Return (X, Y) of the center of cell containing provided text 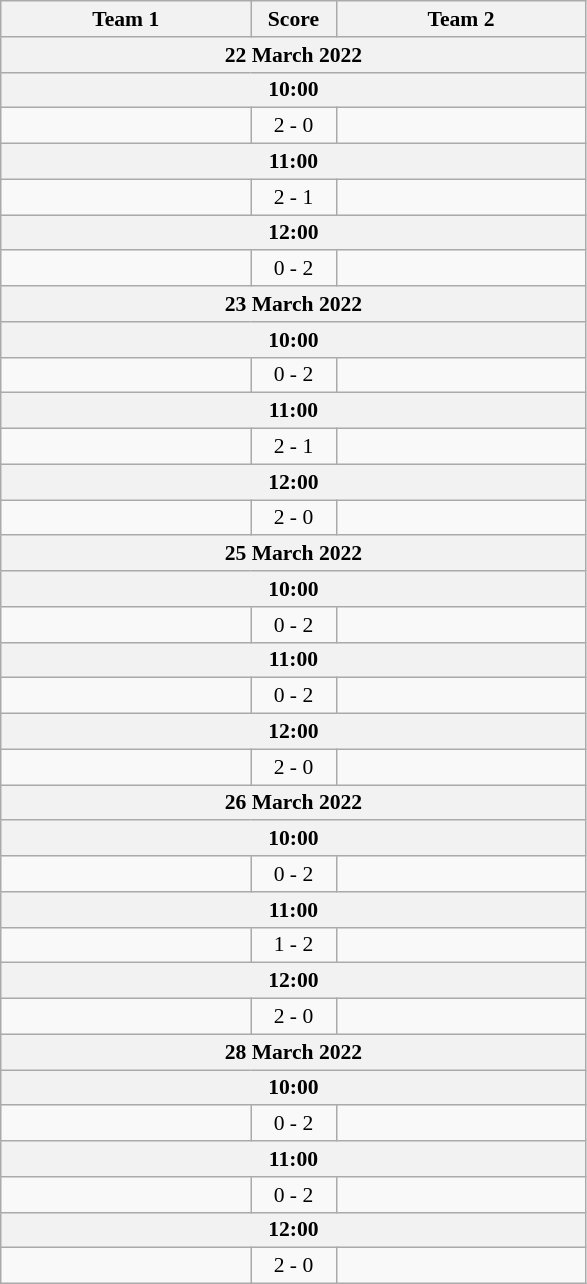
22 March 2022 (294, 55)
1 - 2 (294, 945)
Team 1 (126, 19)
26 March 2022 (294, 803)
28 March 2022 (294, 1052)
23 March 2022 (294, 304)
Team 2 (461, 19)
25 March 2022 (294, 554)
Score (294, 19)
